Return the (X, Y) coordinate for the center point of the cell that contains the specified text.  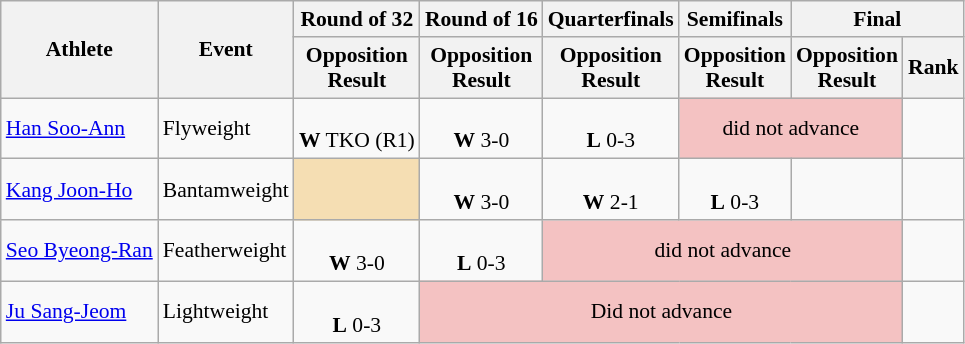
Seo Byeong-Ran (80, 250)
Round of 32 (357, 19)
Bantamweight (226, 190)
Ju Sang-Jeom (80, 312)
Round of 16 (482, 19)
Rank (934, 68)
Kang Joon-Ho (80, 190)
W 2-1 (611, 190)
Final (878, 19)
Event (226, 50)
Semifinals (735, 19)
Featherweight (226, 250)
Quarterfinals (611, 19)
Han Soo-Ann (80, 128)
Did not advance (662, 312)
W TKO (R1) (357, 128)
Lightweight (226, 312)
Flyweight (226, 128)
Athlete (80, 50)
